Determine the [x, y] coordinate at the center of the cell enclosing the given text.  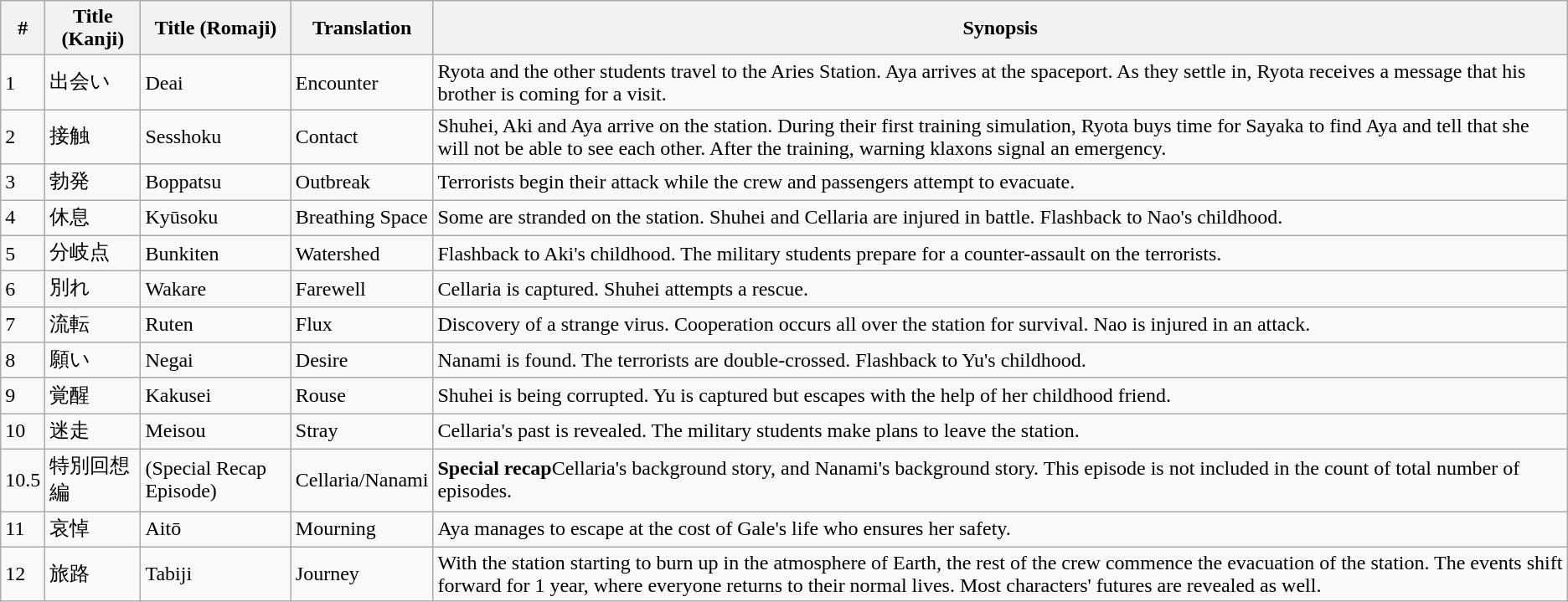
Some are stranded on the station. Shuhei and Cellaria are injured in battle. Flashback to Nao's childhood. [1000, 218]
分岐点 [93, 253]
Aitō [216, 529]
Mourning [362, 529]
8 [23, 360]
10.5 [23, 480]
休息 [93, 218]
1 [23, 82]
Cellaria's past is revealed. The military students make plans to leave the station. [1000, 432]
Flashback to Aki's childhood. The military students prepare for a counter-assault on the terrorists. [1000, 253]
Deai [216, 82]
Meisou [216, 432]
Nanami is found. The terrorists are double-crossed. Flashback to Yu's childhood. [1000, 360]
Ruten [216, 325]
Negai [216, 360]
Aya manages to escape at the cost of Gale's life who ensures her safety. [1000, 529]
Title (Kanji) [93, 28]
Bunkiten [216, 253]
願い [93, 360]
Rouse [362, 395]
6 [23, 290]
Shuhei is being corrupted. Yu is captured but escapes with the help of her childhood friend. [1000, 395]
Synopsis [1000, 28]
Wakare [216, 290]
Breathing Space [362, 218]
Boppatsu [216, 183]
出会い [93, 82]
Watershed [362, 253]
接触 [93, 137]
Desire [362, 360]
Kyūsoku [216, 218]
哀悼 [93, 529]
流転 [93, 325]
覚醒 [93, 395]
# [23, 28]
2 [23, 137]
(Special Recap Episode) [216, 480]
Title (Romaji) [216, 28]
Outbreak [362, 183]
勃発 [93, 183]
Encounter [362, 82]
12 [23, 574]
Special recapCellaria's background story, and Nanami's background story. This episode is not included in the count of total number of episodes. [1000, 480]
11 [23, 529]
Tabiji [216, 574]
Terrorists begin their attack while the crew and passengers attempt to evacuate. [1000, 183]
旅路 [93, 574]
9 [23, 395]
Contact [362, 137]
別れ [93, 290]
3 [23, 183]
Sesshoku [216, 137]
7 [23, 325]
Kakusei [216, 395]
Journey [362, 574]
Flux [362, 325]
Stray [362, 432]
Cellaria is captured. Shuhei attempts a rescue. [1000, 290]
Translation [362, 28]
5 [23, 253]
Cellaria/Nanami [362, 480]
4 [23, 218]
迷走 [93, 432]
10 [23, 432]
Farewell [362, 290]
Discovery of a strange virus. Cooperation occurs all over the station for survival. Nao is injured in an attack. [1000, 325]
特別回想編 [93, 480]
